Detect which cell encompasses the target text, then output its (X, Y) center coordinate. 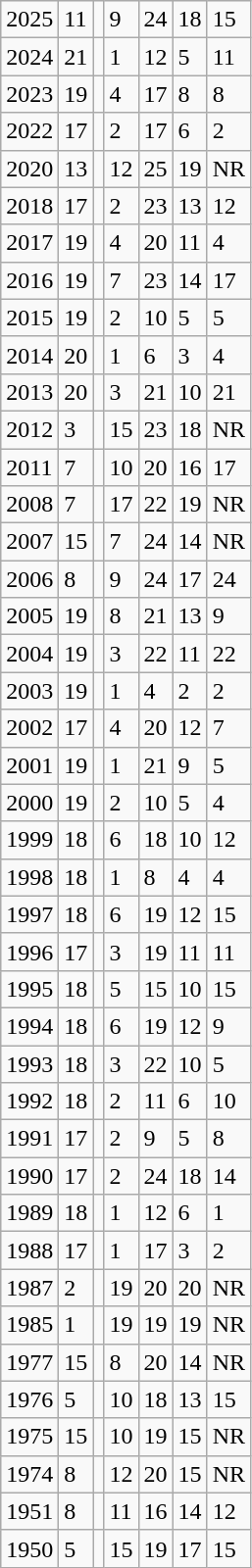
2011 (29, 467)
2024 (29, 57)
1977 (29, 1362)
1950 (29, 1548)
1994 (29, 1026)
2015 (29, 318)
25 (155, 169)
1996 (29, 952)
1988 (29, 1250)
2007 (29, 542)
2018 (29, 206)
2017 (29, 243)
2025 (29, 20)
2005 (29, 616)
1997 (29, 914)
1993 (29, 1063)
2012 (29, 429)
2020 (29, 169)
2022 (29, 131)
2000 (29, 803)
1951 (29, 1511)
1999 (29, 840)
1991 (29, 1139)
2002 (29, 728)
2003 (29, 691)
1989 (29, 1213)
1987 (29, 1288)
1990 (29, 1176)
1975 (29, 1437)
1976 (29, 1399)
2008 (29, 505)
2023 (29, 94)
2014 (29, 355)
2016 (29, 280)
2006 (29, 579)
2013 (29, 392)
1998 (29, 877)
2001 (29, 765)
1992 (29, 1102)
1995 (29, 989)
1974 (29, 1474)
1985 (29, 1325)
2004 (29, 654)
